Identify which cell holds the provided text, then report its [x, y] central coordinate. 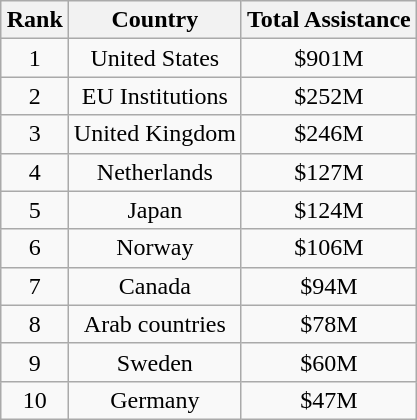
$47M [328, 400]
Total Assistance [328, 20]
Germany [154, 400]
6 [34, 248]
$60M [328, 362]
$246M [328, 134]
Netherlands [154, 172]
Sweden [154, 362]
7 [34, 286]
2 [34, 96]
EU Institutions [154, 96]
$127M [328, 172]
5 [34, 210]
1 [34, 58]
$252M [328, 96]
$124M [328, 210]
Japan [154, 210]
Rank [34, 20]
$106M [328, 248]
Country [154, 20]
$94M [328, 286]
4 [34, 172]
10 [34, 400]
Norway [154, 248]
United States [154, 58]
Arab countries [154, 324]
3 [34, 134]
United Kingdom [154, 134]
$901M [328, 58]
8 [34, 324]
9 [34, 362]
$78M [328, 324]
Canada [154, 286]
